Find where the given text appears and provide that cell's center as [x, y] coordinate. 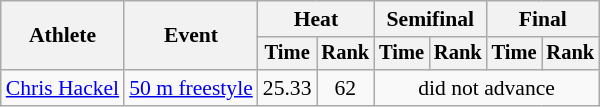
did not advance [486, 88]
Final [543, 19]
62 [345, 88]
Semifinal [430, 19]
Athlete [62, 36]
25.33 [288, 88]
Chris Hackel [62, 88]
Heat [316, 19]
Event [191, 36]
50 m freestyle [191, 88]
